Provide the (X, Y) coordinate of the cell's center where the given text is located.  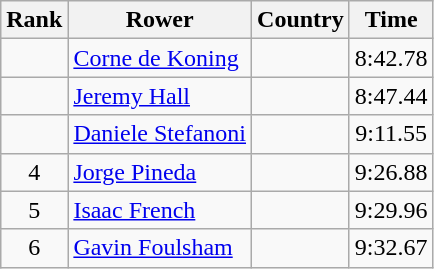
Rower (160, 20)
Daniele Stefanoni (160, 134)
5 (34, 210)
Rank (34, 20)
Time (391, 20)
Jeremy Hall (160, 96)
9:29.96 (391, 210)
4 (34, 172)
9:11.55 (391, 134)
6 (34, 248)
9:32.67 (391, 248)
8:47.44 (391, 96)
Country (301, 20)
Isaac French (160, 210)
Corne de Koning (160, 58)
8:42.78 (391, 58)
Gavin Foulsham (160, 248)
Jorge Pineda (160, 172)
9:26.88 (391, 172)
